Capture the cell that displays the provided text and extract its [X, Y] central coordinate. 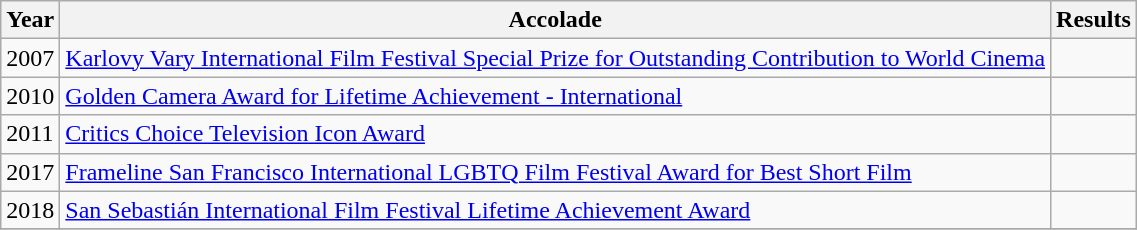
2018 [30, 210]
Critics Choice Television Icon Award [556, 134]
Year [30, 20]
Frameline San Francisco International LGBTQ Film Festival Award for Best Short Film [556, 172]
Karlovy Vary International Film Festival Special Prize for Outstanding Contribution to World Cinema [556, 58]
Accolade [556, 20]
San Sebastián International Film Festival Lifetime Achievement Award [556, 210]
Results [1094, 20]
2007 [30, 58]
2010 [30, 96]
2011 [30, 134]
Golden Camera Award for Lifetime Achievement - International [556, 96]
2017 [30, 172]
